Search for the cell housing the specified text and yield its [x, y] center coordinate. 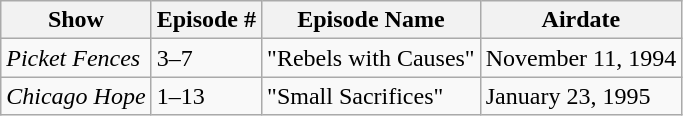
Episode # [206, 20]
Picket Fences [76, 58]
3–7 [206, 58]
"Small Sacrifices" [372, 96]
November 11, 1994 [580, 58]
Episode Name [372, 20]
Airdate [580, 20]
Show [76, 20]
"Rebels with Causes" [372, 58]
January 23, 1995 [580, 96]
1–13 [206, 96]
Chicago Hope [76, 96]
